Identify which cell holds the provided text, then report its (X, Y) central coordinate. 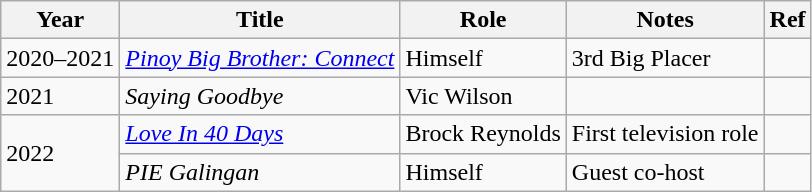
3rd Big Placer (665, 58)
Year (60, 20)
Vic Wilson (483, 96)
PIE Galingan (260, 172)
Pinoy Big Brother: Connect (260, 58)
Saying Goodbye (260, 96)
Ref (788, 20)
2020–2021 (60, 58)
Brock Reynolds (483, 134)
Love In 40 Days (260, 134)
First television role (665, 134)
Guest co-host (665, 172)
Role (483, 20)
2022 (60, 153)
Title (260, 20)
Notes (665, 20)
2021 (60, 96)
